Identify which cell holds the provided text, then report its [X, Y] central coordinate. 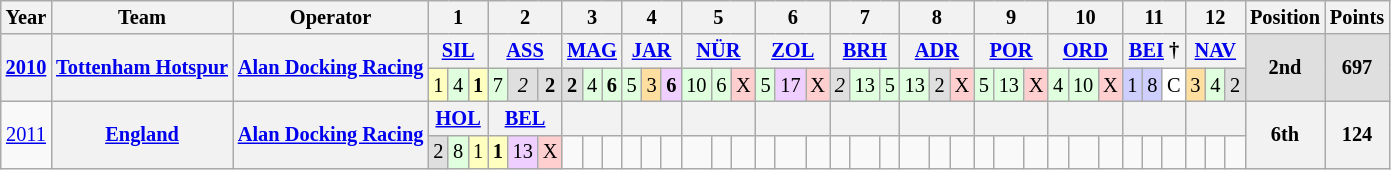
England [142, 134]
BEI † [1154, 51]
ADR [937, 51]
NÜR [718, 51]
697 [1357, 68]
17 [790, 85]
HOL [458, 118]
Points [1357, 17]
2010 [26, 68]
2011 [26, 134]
Team [142, 17]
Year [26, 17]
ASS [525, 51]
BRH [865, 51]
9 [1011, 17]
Operator [330, 17]
NAV [1216, 51]
JAR [652, 51]
ZOL [793, 51]
2nd [1285, 68]
POR [1011, 51]
ORD [1085, 51]
6th [1285, 134]
SIL [458, 51]
C [1174, 85]
12 [1216, 17]
11 [1154, 17]
124 [1357, 134]
Position [1285, 17]
MAG [592, 51]
Tottenham Hotspur [142, 68]
BEL [525, 118]
